Search for the cell housing the specified text and yield its [x, y] center coordinate. 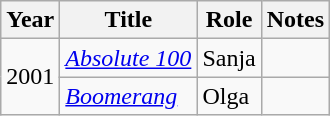
Notes [295, 20]
Role [229, 20]
Title [128, 20]
Boomerang [128, 96]
Year [30, 20]
Absolute 100 [128, 58]
Sanja [229, 58]
Olga [229, 96]
2001 [30, 77]
